Search for the cell housing the specified text and yield its (x, y) center coordinate. 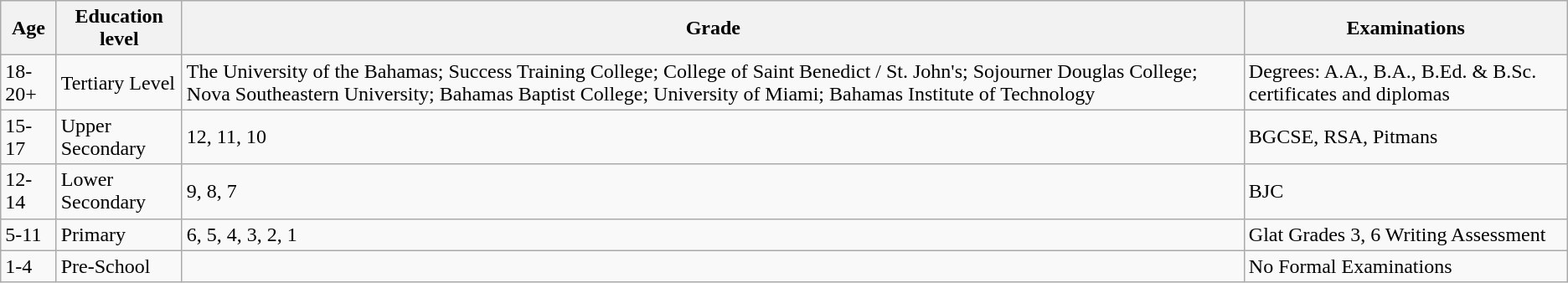
15-17 (28, 137)
BJC (1406, 191)
Primary (119, 234)
No Formal Examinations (1406, 266)
12-14 (28, 191)
Examinations (1406, 28)
Glat Grades 3, 6 Writing Assessment (1406, 234)
Age (28, 28)
BGCSE, RSA, Pitmans (1406, 137)
Lower Secondary (119, 191)
12, 11, 10 (713, 137)
Pre-School (119, 266)
Upper Secondary (119, 137)
Education level (119, 28)
6, 5, 4, 3, 2, 1 (713, 234)
Degrees: A.A., B.A., B.Ed. & B.Sc. certificates and diplomas (1406, 82)
9, 8, 7 (713, 191)
18-20+ (28, 82)
Grade (713, 28)
Tertiary Level (119, 82)
1-4 (28, 266)
5-11 (28, 234)
